Extract the (x, y) coordinate from the center of the cell holding the provided text.  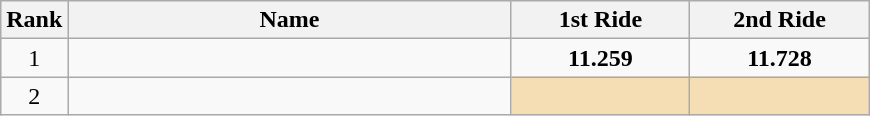
2nd Ride (780, 20)
Rank (34, 20)
11.728 (780, 58)
11.259 (600, 58)
2 (34, 96)
Name (290, 20)
1st Ride (600, 20)
1 (34, 58)
